Capture the cell that displays the provided text and extract its [x, y] central coordinate. 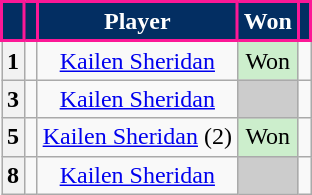
Kailen Sheridan (2) [137, 137]
Player [137, 22]
1 [14, 60]
3 [14, 99]
5 [14, 137]
8 [14, 175]
